Identify which cell holds the provided text, then report its [x, y] central coordinate. 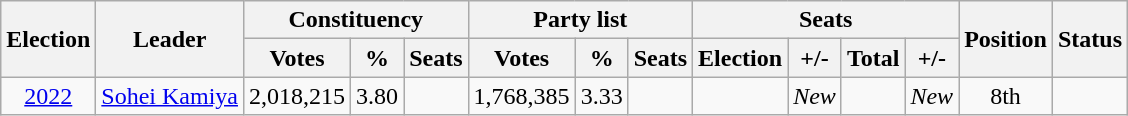
8th [1006, 96]
Sohei Kamiya [170, 96]
1,768,385 [522, 96]
Total [873, 58]
Position [1006, 39]
Constituency [356, 20]
3.33 [602, 96]
Status [1090, 39]
Party list [580, 20]
Leader [170, 39]
3.80 [378, 96]
2022 [48, 96]
2,018,215 [298, 96]
